Find where the given text appears and provide that cell's center as (x, y) coordinate. 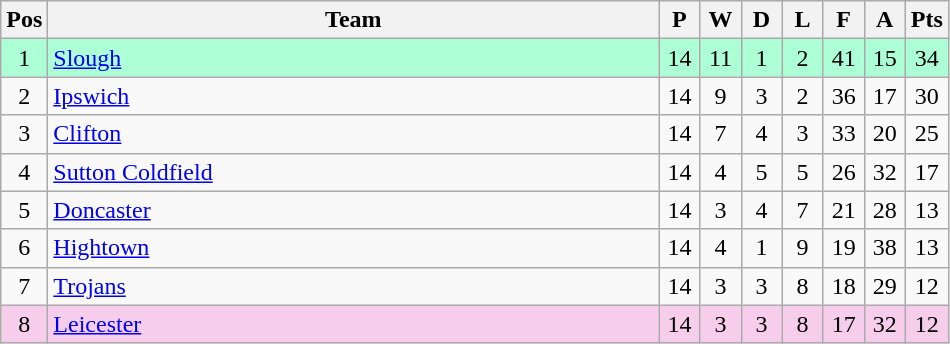
Pos (24, 20)
34 (926, 58)
26 (844, 172)
20 (884, 134)
Slough (354, 58)
Sutton Coldfield (354, 172)
Ipswich (354, 96)
A (884, 20)
38 (884, 248)
Hightown (354, 248)
Leicester (354, 324)
41 (844, 58)
21 (844, 210)
D (762, 20)
F (844, 20)
33 (844, 134)
Doncaster (354, 210)
25 (926, 134)
30 (926, 96)
W (720, 20)
Pts (926, 20)
18 (844, 286)
Trojans (354, 286)
P (680, 20)
15 (884, 58)
36 (844, 96)
Team (354, 20)
6 (24, 248)
29 (884, 286)
11 (720, 58)
28 (884, 210)
L (802, 20)
Clifton (354, 134)
19 (844, 248)
